Extract the [x, y] coordinate from the center of the cell holding the provided text.  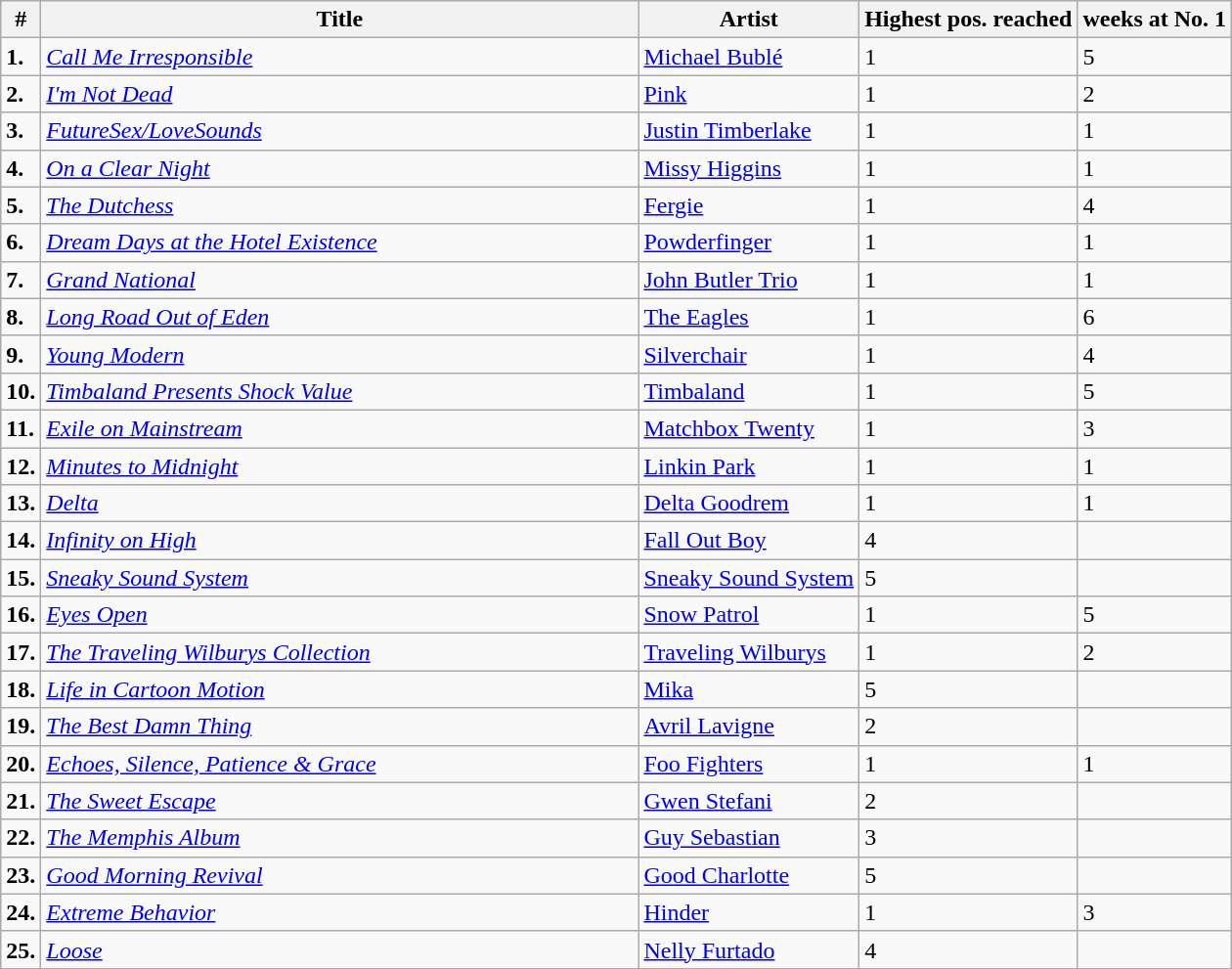
Foo Fighters [749, 764]
Justin Timberlake [749, 131]
Delta [340, 504]
Life in Cartoon Motion [340, 689]
Mika [749, 689]
Young Modern [340, 354]
3. [22, 131]
7. [22, 280]
Extreme Behavior [340, 912]
5. [22, 205]
Avril Lavigne [749, 727]
The Best Damn Thing [340, 727]
Linkin Park [749, 466]
Highest pos. reached [968, 20]
# [22, 20]
Powderfinger [749, 242]
Timbaland Presents Shock Value [340, 391]
weeks at No. 1 [1155, 20]
On a Clear Night [340, 168]
14. [22, 541]
4. [22, 168]
The Memphis Album [340, 838]
13. [22, 504]
Snow Patrol [749, 615]
1. [22, 57]
John Butler Trio [749, 280]
Eyes Open [340, 615]
Grand National [340, 280]
16. [22, 615]
The Dutchess [340, 205]
Gwen Stefani [749, 801]
Echoes, Silence, Patience & Grace [340, 764]
Timbaland [749, 391]
18. [22, 689]
15. [22, 578]
25. [22, 949]
22. [22, 838]
17. [22, 652]
11. [22, 428]
Fergie [749, 205]
Infinity on High [340, 541]
Traveling Wilburys [749, 652]
Delta Goodrem [749, 504]
Hinder [749, 912]
24. [22, 912]
Good Charlotte [749, 875]
2. [22, 94]
Good Morning Revival [340, 875]
I'm Not Dead [340, 94]
The Eagles [749, 317]
Call Me Irresponsible [340, 57]
9. [22, 354]
Pink [749, 94]
Artist [749, 20]
The Sweet Escape [340, 801]
21. [22, 801]
FutureSex/LoveSounds [340, 131]
Loose [340, 949]
Title [340, 20]
Long Road Out of Eden [340, 317]
Fall Out Boy [749, 541]
Minutes to Midnight [340, 466]
6. [22, 242]
20. [22, 764]
Missy Higgins [749, 168]
19. [22, 727]
8. [22, 317]
Matchbox Twenty [749, 428]
The Traveling Wilburys Collection [340, 652]
6 [1155, 317]
Dream Days at the Hotel Existence [340, 242]
Nelly Furtado [749, 949]
Silverchair [749, 354]
12. [22, 466]
23. [22, 875]
Guy Sebastian [749, 838]
Michael Bublé [749, 57]
10. [22, 391]
Exile on Mainstream [340, 428]
